From the cell containing the given text, extract its center point as (X, Y) coordinate. 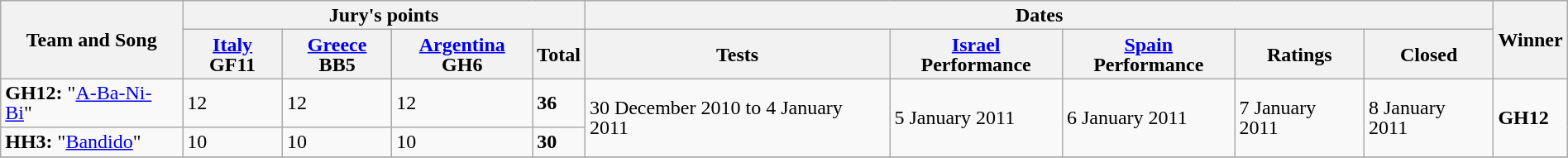
Winner (1530, 40)
30 (559, 142)
Tests (738, 55)
30 December 2010 to 4 January 2011 (738, 117)
8 January 2011 (1428, 117)
Ratings (1299, 55)
Team and Song (92, 40)
Jury's points (384, 15)
7 January 2011 (1299, 117)
Greece BB5 (337, 55)
6 January 2011 (1148, 117)
Dates (1039, 15)
Spain Performance (1148, 55)
5 January 2011 (976, 117)
Closed (1428, 55)
Italy GF11 (233, 55)
Total (559, 55)
GH12 (1530, 117)
Argentina GH6 (462, 55)
36 (559, 103)
HH3: "Bandido" (92, 142)
Israel Performance (976, 55)
GH12: "A-Ba-Ni-Bi" (92, 103)
